Pinpoint the cell where the given text exists, returning its (x, y) midpoint coordinate. 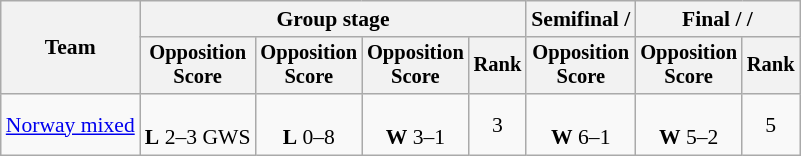
W 5–2 (688, 124)
Team (70, 48)
Norway mixed (70, 124)
Group stage (333, 19)
W 6–1 (580, 124)
Final / / (717, 19)
5 (771, 124)
W 3–1 (416, 124)
L 2–3 GWS (198, 124)
L 0–8 (308, 124)
3 (498, 124)
Semifinal / (580, 19)
